Detect which cell encompasses the target text, then output its (x, y) center coordinate. 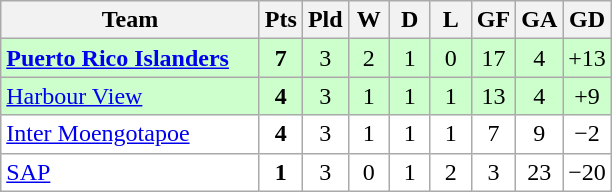
GD (588, 20)
Pld (325, 20)
W (368, 20)
Harbour View (130, 96)
Team (130, 20)
L (450, 20)
Puerto Rico Islanders (130, 58)
Inter Moengotapoe (130, 134)
−20 (588, 172)
+13 (588, 58)
9 (540, 134)
−2 (588, 134)
23 (540, 172)
17 (493, 58)
+9 (588, 96)
Pts (280, 20)
GA (540, 20)
D (410, 20)
13 (493, 96)
SAP (130, 172)
GF (493, 20)
